Capture the cell that displays the provided text and extract its [x, y] central coordinate. 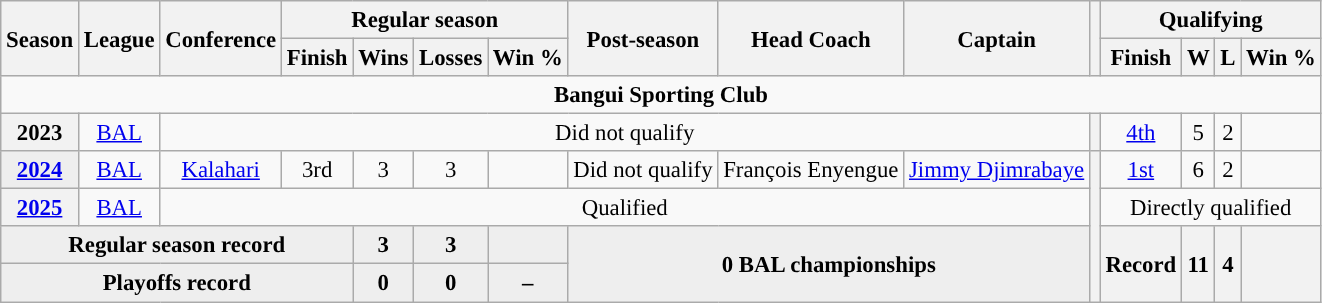
Regular season record [177, 245]
2023 [40, 133]
Season [40, 38]
Head Coach [811, 38]
2024 [40, 170]
Conference [221, 38]
3rd [316, 170]
Qualifying [1210, 20]
5 [1198, 133]
L [1228, 58]
Jimmy Djimrabaye [997, 170]
Losses [451, 58]
W [1198, 58]
Bangui Sporting Club [661, 95]
1st [1140, 170]
Post-season [643, 38]
2025 [40, 208]
Record [1140, 264]
– [528, 283]
11 [1198, 264]
4th [1140, 133]
6 [1198, 170]
François Enyengue [811, 170]
Regular season [424, 20]
4 [1228, 264]
Qualified [625, 208]
Playoffs record [177, 283]
Directly qualified [1210, 208]
Wins [384, 58]
0 BAL championships [829, 264]
Captain [997, 38]
League [118, 38]
Kalahari [221, 170]
